Provide the (X, Y) coordinate of the cell's center where the given text is located.  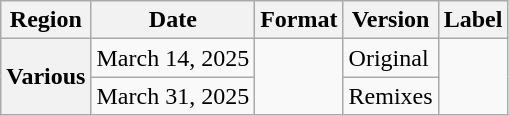
Label (473, 20)
Region (46, 20)
Date (173, 20)
Remixes (390, 96)
Format (299, 20)
Version (390, 20)
Various (46, 77)
March 31, 2025 (173, 96)
Original (390, 58)
March 14, 2025 (173, 58)
